Provide the (X, Y) coordinate of the cell's center where the given text is located.  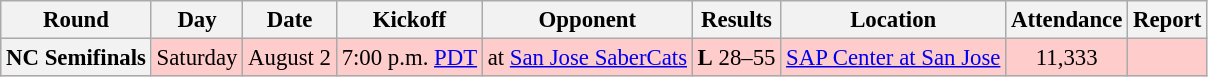
11,333 (1067, 58)
SAP Center at San Jose (894, 58)
Attendance (1067, 20)
Day (197, 20)
Round (76, 20)
Date (290, 20)
7:00 p.m. PDT (409, 58)
Saturday (197, 58)
August 2 (290, 58)
Results (736, 20)
Opponent (587, 20)
Kickoff (409, 20)
L 28–55 (736, 58)
NC Semifinals (76, 58)
Report (1168, 20)
Location (894, 20)
at San Jose SaberCats (587, 58)
